Search for the cell housing the specified text and yield its [X, Y] center coordinate. 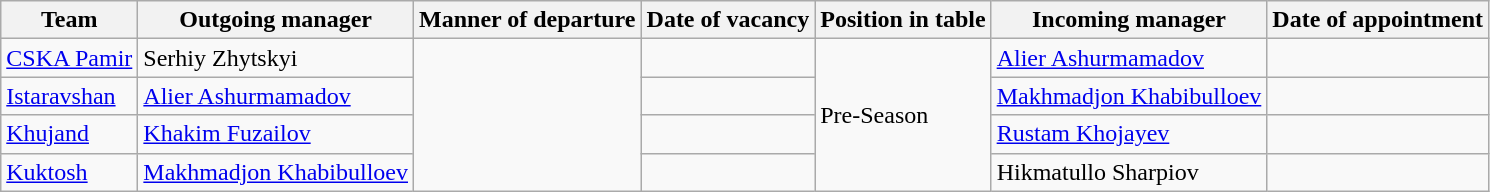
Manner of departure [528, 20]
Date of vacancy [728, 20]
CSKA Pamir [70, 58]
Position in table [903, 20]
Outgoing manager [276, 20]
Date of appointment [1378, 20]
Khujand [70, 134]
Istaravshan [70, 96]
Khakim Fuzailov [276, 134]
Incoming manager [1129, 20]
Rustam Khojayev [1129, 134]
Pre-Season [903, 115]
Kuktosh [70, 172]
Hikmatullo Sharpiov [1129, 172]
Team [70, 20]
Serhiy Zhytskyi [276, 58]
